Identify which cell holds the provided text, then report its (X, Y) central coordinate. 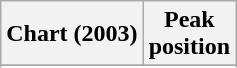
Peak position (189, 34)
Chart (2003) (72, 34)
